Identify which cell holds the provided text, then report its [x, y] central coordinate. 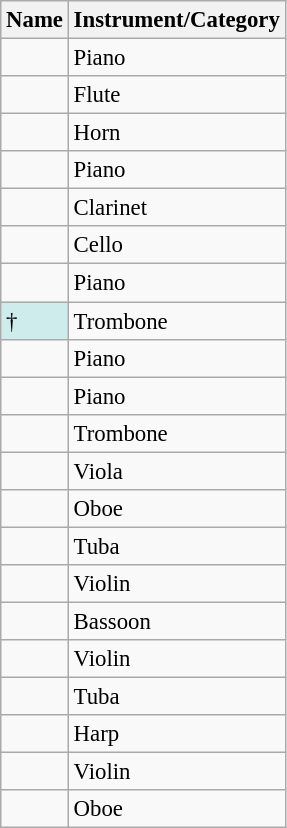
Viola [176, 471]
† [35, 321]
Name [35, 20]
Clarinet [176, 208]
Cello [176, 245]
Horn [176, 133]
Bassoon [176, 621]
Instrument/Category [176, 20]
Flute [176, 95]
Harp [176, 734]
